Provide the (x, y) coordinate of the cell's center where the given text is located.  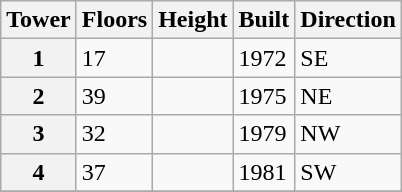
32 (114, 134)
39 (114, 96)
37 (114, 172)
4 (39, 172)
NE (348, 96)
1981 (264, 172)
1972 (264, 58)
Tower (39, 20)
1 (39, 58)
Floors (114, 20)
17 (114, 58)
1975 (264, 96)
SW (348, 172)
2 (39, 96)
1979 (264, 134)
3 (39, 134)
Built (264, 20)
Height (193, 20)
NW (348, 134)
Direction (348, 20)
SE (348, 58)
